From the cell containing the given text, extract its center point as (x, y) coordinate. 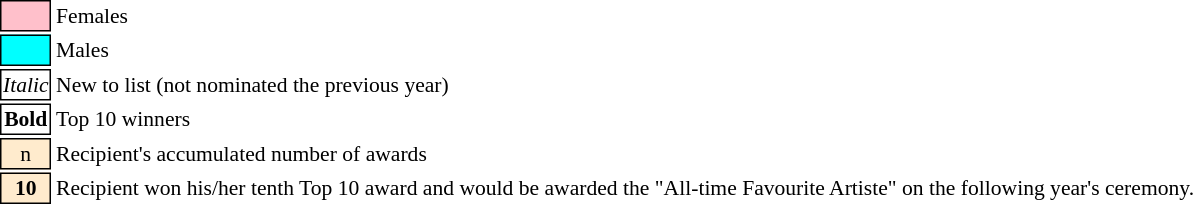
10 (26, 188)
Italic (26, 85)
Bold (26, 120)
n (26, 154)
